Provide the (X, Y) coordinate of the cell's center where the given text is located.  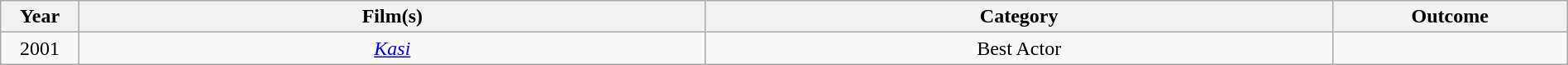
Best Actor (1019, 48)
Outcome (1450, 17)
Year (40, 17)
Kasi (392, 48)
Film(s) (392, 17)
2001 (40, 48)
Category (1019, 17)
